Determine the (x, y) coordinate at the center of the cell enclosing the given text.  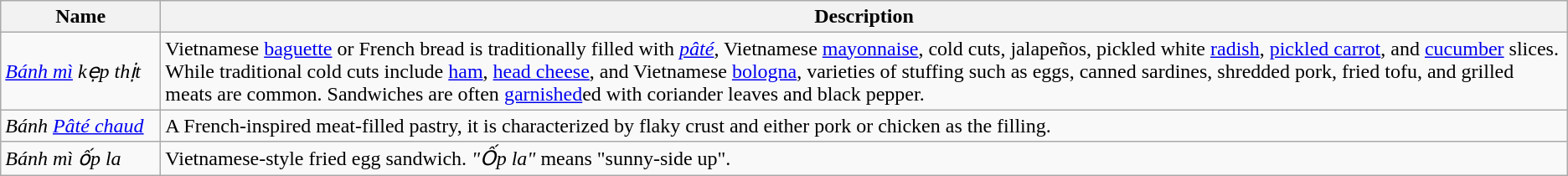
Vietnamese-style fried egg sandwich. "Ốp la" means "sunny-side up". (864, 158)
Bánh Pâté chaud (80, 126)
Bánh mì kẹp thịt (80, 71)
Name (80, 17)
A French-inspired meat-filled pastry, it is characterized by flaky crust and either pork or chicken as the filling. (864, 126)
Bánh mì ốp la (80, 158)
Description (864, 17)
